Search for the cell housing the specified text and yield its [X, Y] center coordinate. 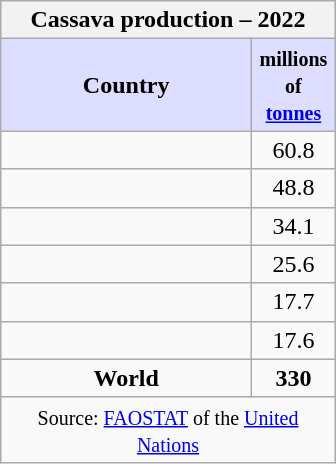
48.8 [294, 188]
Country [126, 85]
World [126, 378]
34.1 [294, 226]
millions of tonnes [294, 85]
25.6 [294, 264]
17.7 [294, 302]
330 [294, 378]
17.6 [294, 340]
60.8 [294, 150]
Source: FAOSTAT of the United Nations [168, 430]
Cassava production – 2022 [168, 20]
